From the cell containing the given text, extract its center point as [x, y] coordinate. 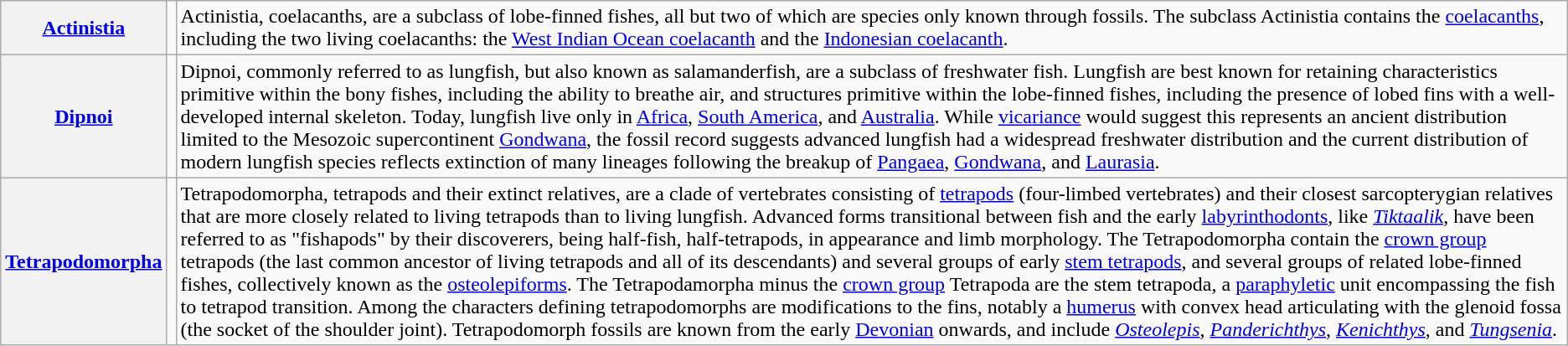
Dipnoi [84, 116]
Actinistia [84, 28]
Tetrapodomorpha [84, 261]
